Output the (X, Y) coordinate of the center of the cell containing the given text.  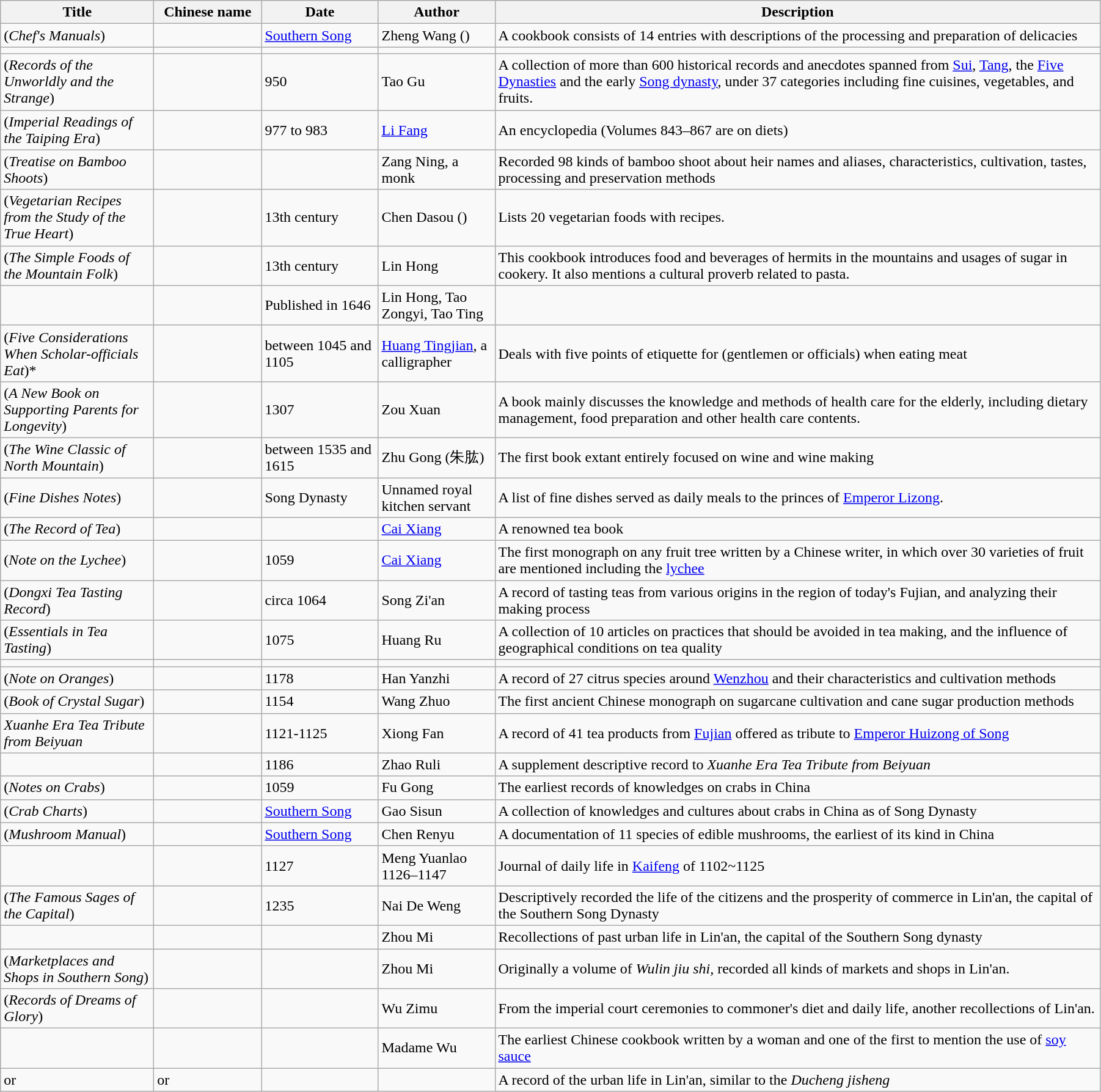
Journal of daily life in Kaifeng of 1102~1125 (797, 865)
between 1045 and 1105 (320, 353)
(Notes on Crabs) (77, 788)
(Records of the Unworldly and the Strange) (77, 82)
Han Yanzhi (436, 678)
Huang Tingjian, a calligrapher (436, 353)
Lin Hong, Tao Zongyi, Tao Ting (436, 306)
(The Famous Sages of the Capital) (77, 906)
(Vegetarian Recipes from the Study of the True Heart) (77, 218)
(Five Considerations When Scholar-officials Eat)* (77, 353)
(Imperial Readings of the Taiping Era) (77, 130)
A record of 41 tea products from Fujian offered as tribute to Emperor Huizong of Song (797, 733)
950 (320, 82)
between 1535 and 1615 (320, 457)
1121-1125 (320, 733)
A record of the urban life in Lin'an, similar to the Ducheng jisheng (797, 1080)
1186 (320, 764)
1127 (320, 865)
Li Fang (436, 130)
Meng Yuanlao 1126–1147 (436, 865)
The earliest Chinese cookbook written by a woman and one of the first to mention the use of soy sauce (797, 1049)
(Fine Dishes Notes) (77, 497)
Tao Gu (436, 82)
Zou Xuan (436, 409)
(Book of Crystal Sugar) (77, 702)
A cookbook consists of 14 entries with descriptions of the processing and preparation of delicacies (797, 35)
Gao Sisun (436, 811)
Zang Ning, a monk (436, 170)
(Chef's Manuals) (77, 35)
Chen Dasou () (436, 218)
Wang Zhuo (436, 702)
Xiong Fan (436, 733)
From the imperial court ceremonies to commoner's diet and daily life, another recollections of Lin'an. (797, 1008)
A documentation of 11 species of edible mushrooms, the earliest of its kind in China (797, 834)
977 to 983 (320, 130)
Chinese name (208, 12)
(The Simple Foods of the Mountain Folk) (77, 265)
Date (320, 12)
Lists 20 vegetarian foods with recipes. (797, 218)
A record of 27 citrus species around Wenzhou and their characteristics and cultivation methods (797, 678)
Deals with five points of etiquette for (gentlemen or officials) when eating meat (797, 353)
Nai De Weng (436, 906)
Description (797, 12)
Lin Hong (436, 265)
(Crab Charts) (77, 811)
A renowned tea book (797, 529)
Fu Gong (436, 788)
(Dongxi Tea Tasting Record) (77, 600)
Recorded 98 kinds of bamboo shoot about heir names and aliases, characteristics, cultivation, tastes, processing and preservation methods (797, 170)
Recollections of past urban life in Lin'an, the capital of the Southern Song dynasty (797, 937)
Zhao Ruli (436, 764)
(The Record of Tea) (77, 529)
(Marketplaces and Shops in Southern Song) (77, 968)
Xuanhe Era Tea Tribute from Beiyuan (77, 733)
A record of tasting teas from various origins in the region of today's Fujian, and analyzing their making process (797, 600)
Song Zi'an (436, 600)
The first ancient Chinese monograph on sugarcane cultivation and cane sugar production methods (797, 702)
1154 (320, 702)
Chen Renyu (436, 834)
(Essentials in Tea Tasting) (77, 640)
Zheng Wang () (436, 35)
A supplement descriptive record to Xuanhe Era Tea Tribute from Beiyuan (797, 764)
Author (436, 12)
(Note on Oranges) (77, 678)
(A New Book on Supporting Parents for Longevity) (77, 409)
circa 1064 (320, 600)
(Treatise on Bamboo Shoots) (77, 170)
1307 (320, 409)
1235 (320, 906)
Huang Ru (436, 640)
Descriptively recorded the life of the citizens and the prosperity of commerce in Lin'an, the capital of the Southern Song Dynasty (797, 906)
1178 (320, 678)
A collection of 10 articles on practices that should be avoided in tea making, and the influence of geographical conditions on tea quality (797, 640)
The first book extant entirely focused on wine and wine making (797, 457)
An encyclopedia (Volumes 843–867 are on diets) (797, 130)
1075 (320, 640)
Zhu Gong (朱肱) (436, 457)
(Mushroom Manual) (77, 834)
Originally a volume of Wulin jiu shi, recorded all kinds of markets and shops in Lin'an. (797, 968)
A collection of knowledges and cultures about crabs in China as of Song Dynasty (797, 811)
Title (77, 12)
(Records of Dreams of Glory) (77, 1008)
A list of fine dishes served as daily meals to the princes of Emperor Lizong. (797, 497)
Wu Zimu (436, 1008)
Unnamed royal kitchen servant (436, 497)
Song Dynasty (320, 497)
Madame Wu (436, 1049)
The earliest records of knowledges on crabs in China (797, 788)
The first monograph on any fruit tree written by a Chinese writer, in which over 30 varieties of fruit are mentioned including the lychee (797, 561)
(Note on the Lychee) (77, 561)
(The Wine Classic of North Mountain) (77, 457)
Published in 1646 (320, 306)
